Detect which cell encompasses the target text, then output its (X, Y) center coordinate. 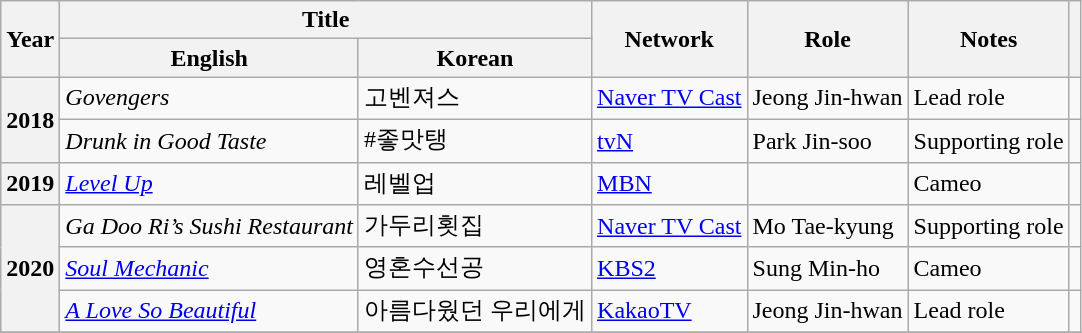
tvN (670, 140)
Level Up (210, 184)
Year (30, 39)
Mo Tae-kyung (828, 226)
고벤져스 (474, 98)
Govengers (210, 98)
Sung Min-ho (828, 268)
가두리횟집 (474, 226)
English (210, 58)
2018 (30, 120)
레벨업 (474, 184)
Ga Doo Ri’s Sushi Restaurant (210, 226)
Drunk in Good Taste (210, 140)
MBN (670, 184)
2020 (30, 269)
아름다웠던 우리에게 (474, 312)
Notes (988, 39)
Korean (474, 58)
Park Jin-soo (828, 140)
#좋맛탱 (474, 140)
Soul Mechanic (210, 268)
2019 (30, 184)
영혼수선공 (474, 268)
KakaoTV (670, 312)
KBS2 (670, 268)
Role (828, 39)
A Love So Beautiful (210, 312)
Title (326, 20)
Network (670, 39)
